Find where the given text appears and provide that cell's center as (X, Y) coordinate. 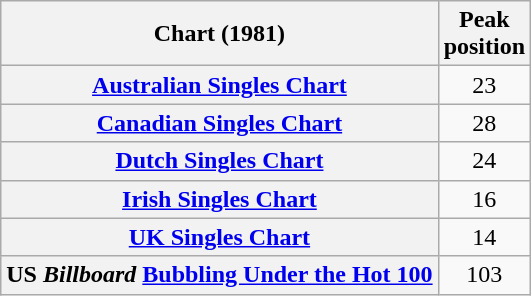
16 (484, 199)
Dutch Singles Chart (220, 161)
103 (484, 275)
14 (484, 237)
23 (484, 85)
UK Singles Chart (220, 237)
Chart (1981) (220, 34)
28 (484, 123)
US Billboard Bubbling Under the Hot 100 (220, 275)
Irish Singles Chart (220, 199)
24 (484, 161)
Canadian Singles Chart (220, 123)
Peakposition (484, 34)
Australian Singles Chart (220, 85)
